Detect which cell encompasses the target text, then output its [x, y] center coordinate. 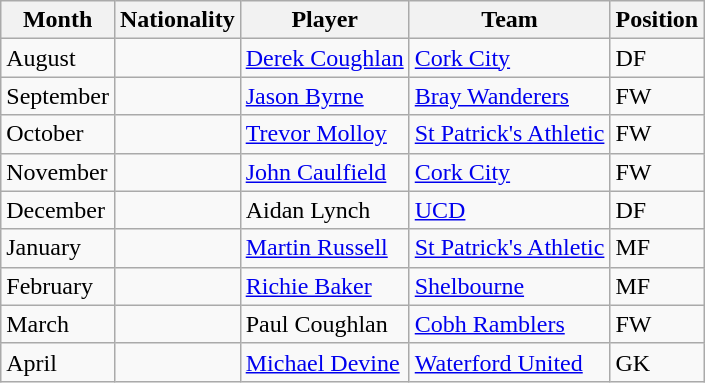
Waterford United [510, 362]
UCD [510, 210]
January [58, 248]
Nationality [177, 20]
August [58, 58]
John Caulfield [324, 172]
Derek Coughlan [324, 58]
Aidan Lynch [324, 210]
Team [510, 20]
Richie Baker [324, 286]
October [58, 134]
Martin Russell [324, 248]
Paul Coughlan [324, 324]
Michael Devine [324, 362]
Cobh Ramblers [510, 324]
Shelbourne [510, 286]
GK [657, 362]
Bray Wanderers [510, 96]
Player [324, 20]
Jason Byrne [324, 96]
Position [657, 20]
February [58, 286]
Month [58, 20]
April [58, 362]
December [58, 210]
Trevor Molloy [324, 134]
March [58, 324]
September [58, 96]
November [58, 172]
